Determine the (x, y) coordinate at the center of the cell enclosing the given text.  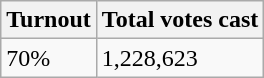
Turnout (49, 20)
70% (49, 58)
1,228,623 (180, 58)
Total votes cast (180, 20)
